Extract the (x, y) coordinate from the center of the cell holding the provided text.  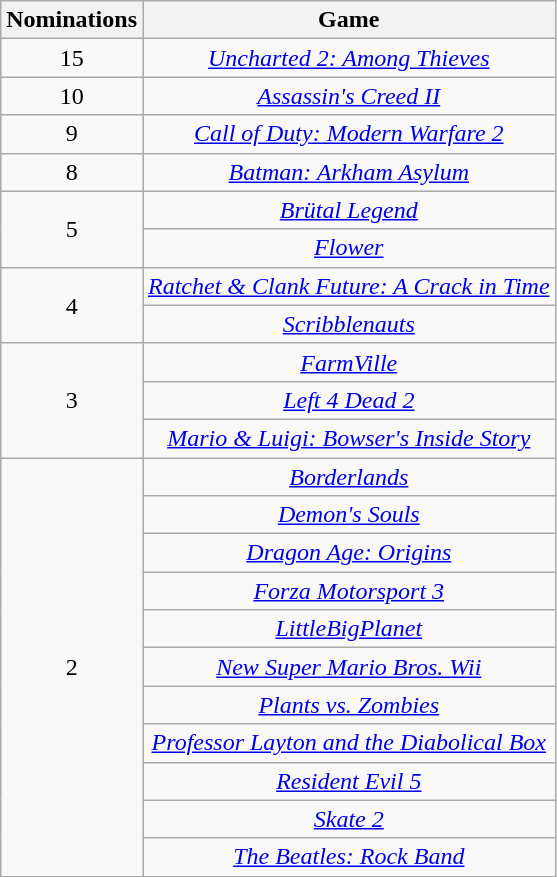
Uncharted 2: Among Thieves (348, 58)
LittleBigPlanet (348, 629)
Left 4 Dead 2 (348, 400)
Mario & Luigi: Bowser's Inside Story (348, 438)
Brütal Legend (348, 210)
Assassin's Creed II (348, 96)
Demon's Souls (348, 515)
Professor Layton and the Diabolical Box (348, 743)
New Super Mario Bros. Wii (348, 667)
10 (72, 96)
2 (72, 668)
FarmVille (348, 362)
15 (72, 58)
Game (348, 20)
9 (72, 134)
Scribblenauts (348, 324)
Dragon Age: Origins (348, 553)
3 (72, 400)
The Beatles: Rock Band (348, 857)
Batman: Arkham Asylum (348, 172)
Forza Motorsport 3 (348, 591)
Nominations (72, 20)
Borderlands (348, 477)
Call of Duty: Modern Warfare 2 (348, 134)
8 (72, 172)
Skate 2 (348, 819)
5 (72, 229)
Flower (348, 248)
Plants vs. Zombies (348, 705)
Ratchet & Clank Future: A Crack in Time (348, 286)
Resident Evil 5 (348, 781)
4 (72, 305)
